Locate the cell with the specified text and output its (X, Y) center coordinate. 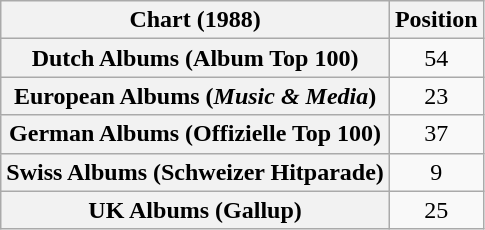
Dutch Albums (Album Top 100) (196, 58)
Position (436, 20)
Chart (1988) (196, 20)
37 (436, 134)
German Albums (Offizielle Top 100) (196, 134)
European Albums (Music & Media) (196, 96)
54 (436, 58)
UK Albums (Gallup) (196, 210)
9 (436, 172)
25 (436, 210)
Swiss Albums (Schweizer Hitparade) (196, 172)
23 (436, 96)
